Pinpoint the cell where the given text exists, returning its (X, Y) midpoint coordinate. 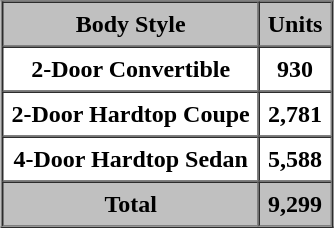
2,781 (296, 114)
4-Door Hardtop Sedan (131, 158)
Units (296, 24)
Total (131, 204)
930 (296, 68)
5,588 (296, 158)
2-Door Hardtop Coupe (131, 114)
Body Style (131, 24)
2-Door Convertible (131, 68)
9,299 (296, 204)
